Return [x, y] of the center of cell containing provided text 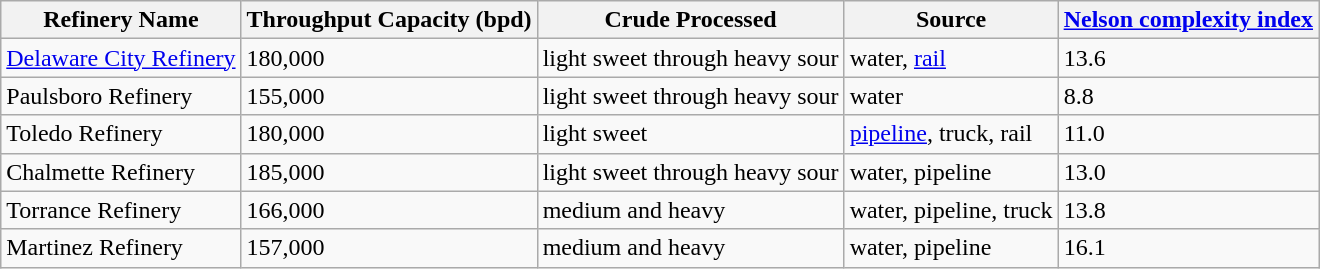
16.1 [1188, 248]
157,000 [389, 248]
Torrance Refinery [121, 210]
Nelson complexity index [1188, 20]
Delaware City Refinery [121, 58]
Throughput Capacity (bpd) [389, 20]
185,000 [389, 172]
11.0 [1188, 134]
13.6 [1188, 58]
166,000 [389, 210]
Source [951, 20]
Refinery Name [121, 20]
8.8 [1188, 96]
pipeline, truck, rail [951, 134]
Crude Processed [690, 20]
Chalmette Refinery [121, 172]
Paulsboro Refinery [121, 96]
water, pipeline, truck [951, 210]
light sweet [690, 134]
Toledo Refinery [121, 134]
13.8 [1188, 210]
13.0 [1188, 172]
water [951, 96]
water, rail [951, 58]
Martinez Refinery [121, 248]
155,000 [389, 96]
